Locate the cell with the specified text and output its [x, y] center coordinate. 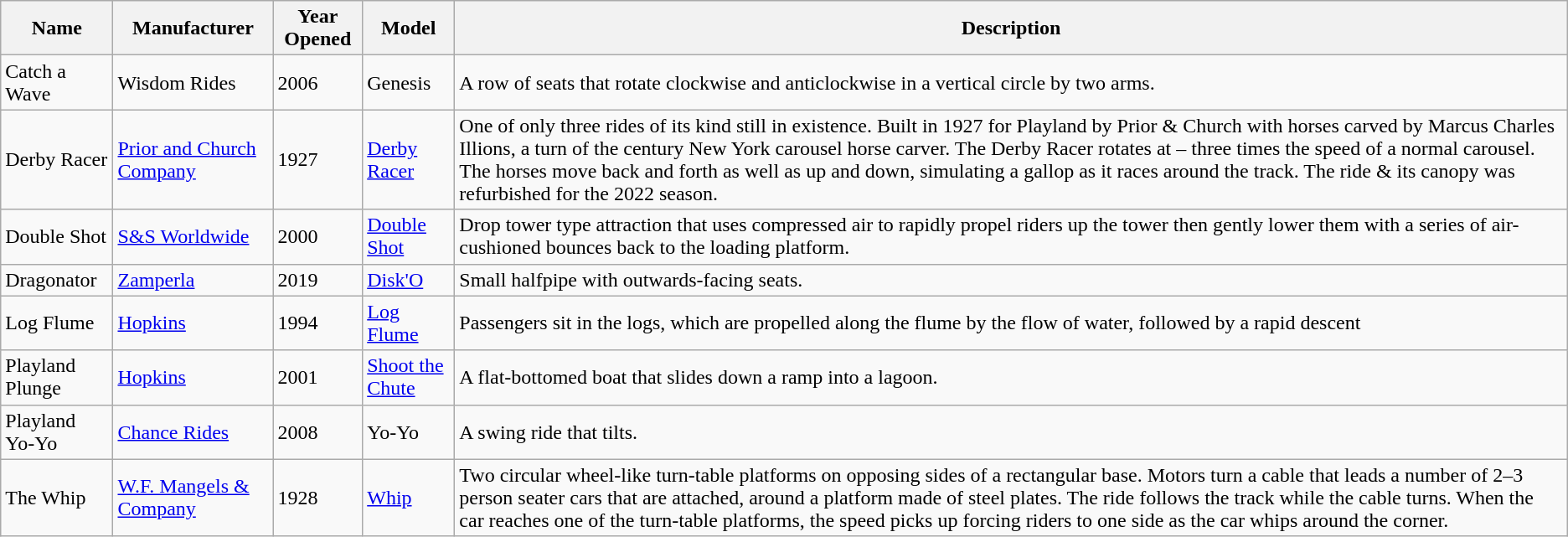
Chance Rides [193, 432]
2000 [318, 236]
Wisdom Rides [193, 82]
Year Opened [318, 28]
Small halfpipe with outwards-facing seats. [1011, 280]
A row of seats that rotate clockwise and anticlockwise in a vertical circle by two arms. [1011, 82]
Manufacturer [193, 28]
Disk'O [409, 280]
Playland Yo-Yo [57, 432]
2001 [318, 377]
Yo-Yo [409, 432]
2008 [318, 432]
Shoot the Chute [409, 377]
Name [57, 28]
1928 [318, 498]
Passengers sit in the logs, which are propelled along the flume by the flow of water, followed by a rapid descent [1011, 323]
Whip [409, 498]
2019 [318, 280]
2006 [318, 82]
Prior and Church Company [193, 159]
Dragonator [57, 280]
Zamperla [193, 280]
Description [1011, 28]
Genesis [409, 82]
Model [409, 28]
Catch a Wave [57, 82]
1994 [318, 323]
W.F. Mangels & Company [193, 498]
A swing ride that tilts. [1011, 432]
Playland Plunge [57, 377]
1927 [318, 159]
The Whip [57, 498]
S&S Worldwide [193, 236]
A flat-bottomed boat that slides down a ramp into a lagoon. [1011, 377]
